Search for the cell housing the specified text and yield its [x, y] center coordinate. 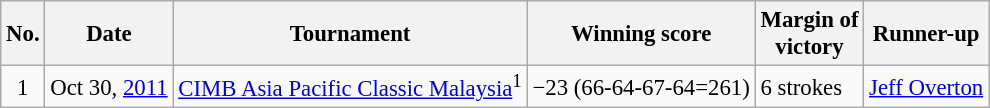
Winning score [641, 34]
CIMB Asia Pacific Classic Malaysia1 [350, 87]
Margin ofvictory [810, 34]
Oct 30, 2011 [109, 87]
Jeff Overton [926, 87]
Runner-up [926, 34]
1 [23, 87]
Date [109, 34]
−23 (66-64-67-64=261) [641, 87]
6 strokes [810, 87]
No. [23, 34]
Tournament [350, 34]
